Search for the cell housing the specified text and yield its (X, Y) center coordinate. 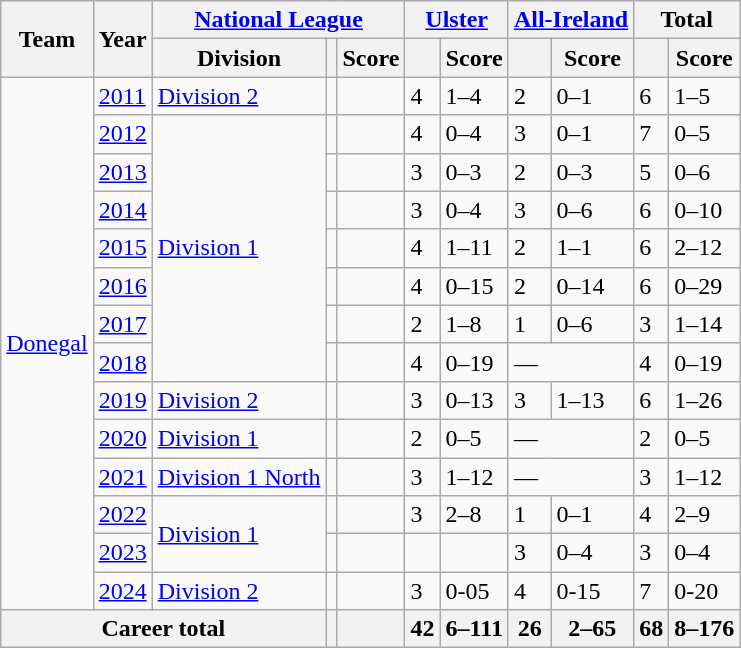
2024 (122, 591)
2–9 (704, 515)
2018 (122, 362)
68 (652, 629)
1–5 (704, 96)
Total (687, 20)
0-15 (592, 591)
2–12 (704, 248)
1–26 (704, 400)
Team (47, 39)
6–111 (474, 629)
1–4 (474, 96)
2022 (122, 515)
Ulster (456, 20)
National League (278, 20)
0–10 (704, 210)
2017 (122, 324)
1–8 (474, 324)
2023 (122, 553)
2021 (122, 477)
0-05 (474, 591)
42 (422, 629)
2020 (122, 438)
2014 (122, 210)
26 (530, 629)
0–15 (474, 286)
1–11 (474, 248)
1–13 (592, 400)
Donegal (47, 344)
Division 1 North (239, 477)
2011 (122, 96)
2–8 (474, 515)
8–176 (704, 629)
1–14 (704, 324)
Career total (164, 629)
5 (652, 172)
0–13 (474, 400)
2015 (122, 248)
Year (122, 39)
All-Ireland (570, 20)
2–65 (592, 629)
1–1 (592, 248)
0-20 (704, 591)
2016 (122, 286)
0–29 (704, 286)
2012 (122, 134)
2013 (122, 172)
0–14 (592, 286)
Division (239, 58)
2019 (122, 400)
